Scan for the cell matching the given text and deliver its [x, y] coordinate at center. 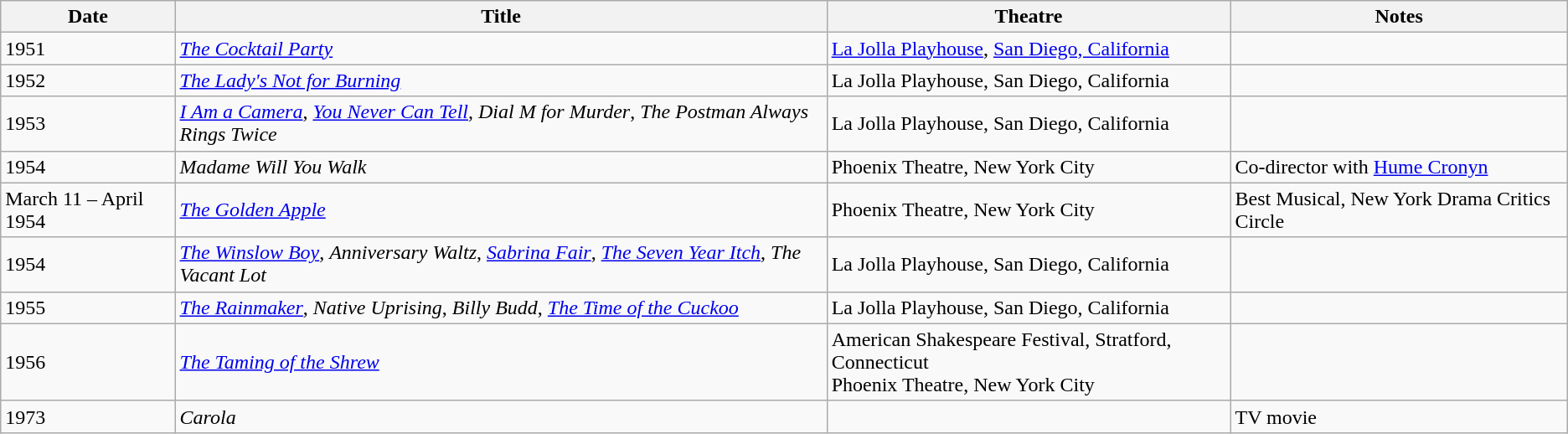
Best Musical, New York Drama Critics Circle [1399, 209]
1955 [88, 307]
1973 [88, 416]
Madame Will You Walk [501, 167]
March 11 – April 1954 [88, 209]
Title [501, 17]
1956 [88, 362]
TV movie [1399, 416]
The Rainmaker, Native Uprising, Billy Budd, The Time of the Cuckoo [501, 307]
Carola [501, 416]
American Shakespeare Festival, Stratford, ConnecticutPhoenix Theatre, New York City [1029, 362]
Notes [1399, 17]
The Taming of the Shrew [501, 362]
Co-director with Hume Cronyn [1399, 167]
1953 [88, 124]
1952 [88, 80]
Date [88, 17]
1951 [88, 49]
The Winslow Boy, Anniversary Waltz, Sabrina Fair, The Seven Year Itch, The Vacant Lot [501, 265]
Theatre [1029, 17]
The Cocktail Party [501, 49]
The Lady's Not for Burning [501, 80]
I Am a Camera, You Never Can Tell, Dial M for Murder, The Postman Always Rings Twice [501, 124]
The Golden Apple [501, 209]
